Search for the cell housing the specified text and yield its [x, y] center coordinate. 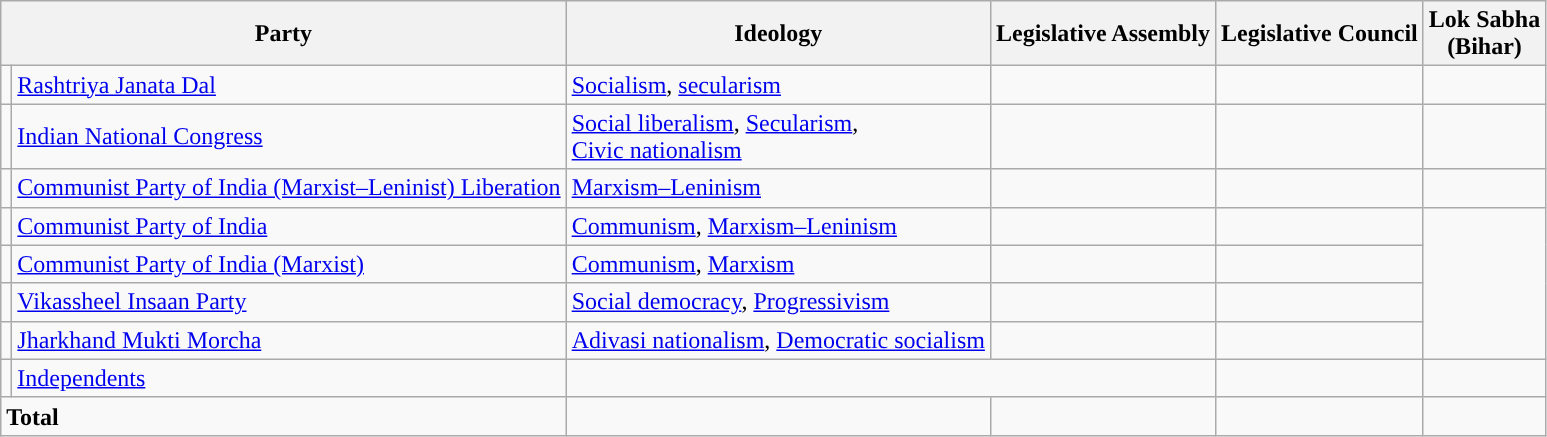
Legislative Assembly [1102, 34]
Ideology [778, 34]
Indian National Congress [289, 136]
Rashtriya Janata Dal [289, 85]
Independents [289, 378]
Vikassheel Insaan Party [289, 302]
Socialism, secularism [778, 85]
Communism, Marxism–Leninism [778, 226]
Lok Sabha(Bihar) [1484, 34]
Communist Party of India (Marxist–Leninist) Liberation [289, 188]
Marxism–Leninism [778, 188]
Communist Party of India (Marxist) [289, 264]
Social liberalism, Secularism,Civic nationalism [778, 136]
Communist Party of India [289, 226]
Party [284, 34]
Legislative Council [1320, 34]
Jharkhand Mukti Morcha [289, 340]
Communism, Marxism [778, 264]
Social democracy, Progressivism [778, 302]
Adivasi nationalism, Democratic socialism [778, 340]
Total [284, 416]
